Pinpoint the cell where the given text exists, returning its [x, y] midpoint coordinate. 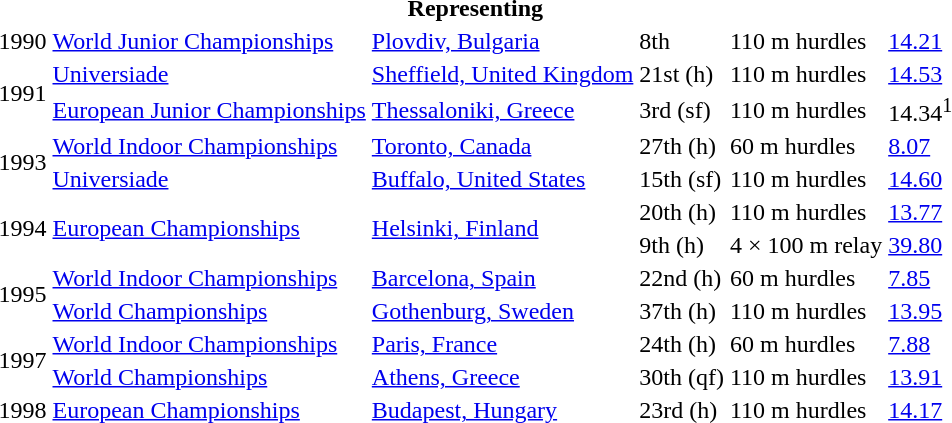
Gothenburg, Sweden [502, 311]
15th (sf) [682, 179]
20th (h) [682, 212]
World Junior Championships [209, 41]
3rd (sf) [682, 110]
Sheffield, United Kingdom [502, 74]
24th (h) [682, 344]
4 × 100 m relay [806, 245]
Athens, Greece [502, 377]
8th [682, 41]
Plovdiv, Bulgaria [502, 41]
Barcelona, Spain [502, 278]
30th (qf) [682, 377]
Helsinki, Finland [502, 228]
Toronto, Canada [502, 146]
27th (h) [682, 146]
37th (h) [682, 311]
21st (h) [682, 74]
9th (h) [682, 245]
European Junior Championships [209, 110]
Paris, France [502, 344]
Buffalo, United States [502, 179]
Thessaloniki, Greece [502, 110]
22nd (h) [682, 278]
European Championships [209, 228]
